Determine the (x, y) coordinate at the center of the cell enclosing the given text.  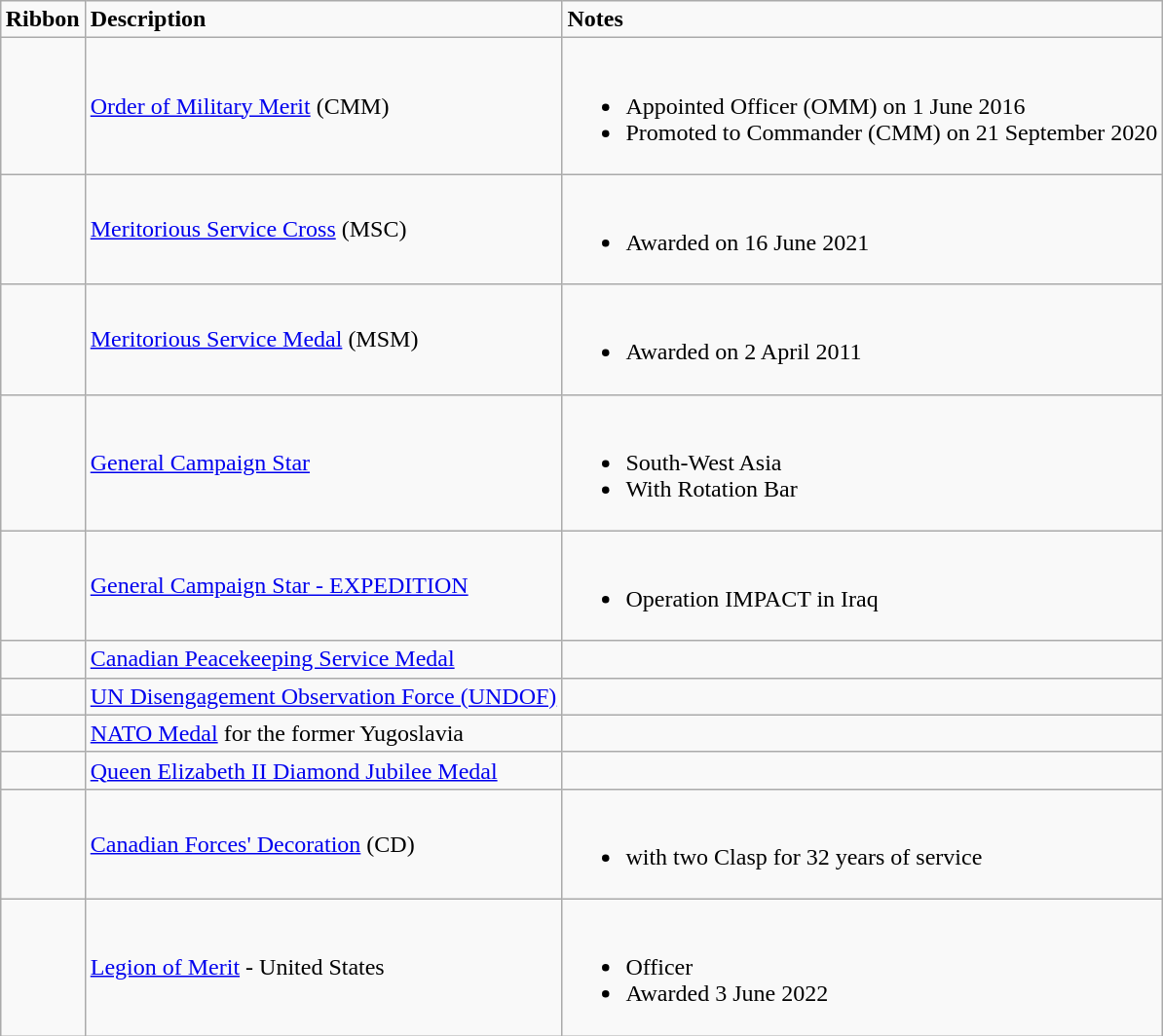
Awarded on 16 June 2021 (863, 230)
with two Clasp for 32 years of service (863, 843)
Meritorious Service Medal (MSM) (323, 339)
Appointed Officer (OMM) on 1 June 2016Promoted to Commander (CMM) on 21 September 2020 (863, 106)
South-West AsiaWith Rotation Bar (863, 462)
Ribbon (43, 19)
Operation IMPACT in Iraq (863, 586)
Description (323, 19)
Meritorious Service Cross (MSC) (323, 230)
Canadian Peacekeeping Service Medal (323, 659)
Awarded on 2 April 2011 (863, 339)
Legion of Merit - United States (323, 967)
NATO Medal for the former Yugoslavia (323, 733)
Queen Elizabeth II Diamond Jubilee Medal (323, 770)
Canadian Forces' Decoration (CD) (323, 843)
General Campaign Star (323, 462)
Order of Military Merit (CMM) (323, 106)
OfficerAwarded 3 June 2022 (863, 967)
UN Disengagement Observation Force (UNDOF) (323, 696)
General Campaign Star - EXPEDITION (323, 586)
Notes (863, 19)
